Capture the cell that displays the provided text and extract its (X, Y) central coordinate. 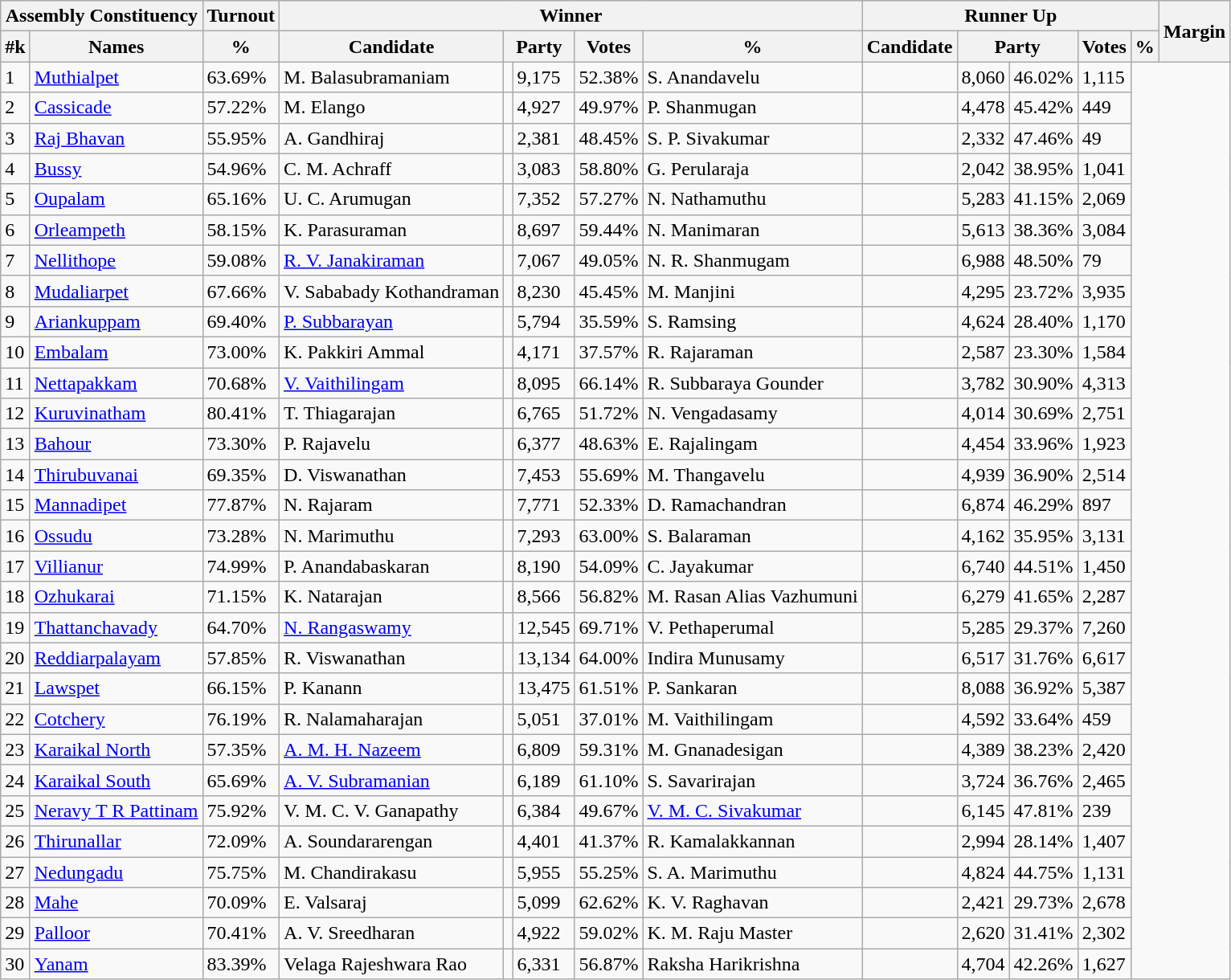
37.01% (609, 719)
8,566 (543, 597)
7,771 (543, 505)
55.95% (241, 138)
A. Soundararengan (392, 841)
66.14% (609, 383)
65.69% (241, 780)
5,099 (543, 903)
2,587 (984, 352)
R. Viswanathan (392, 658)
Muthialpet (116, 77)
3,131 (1104, 536)
6,279 (984, 597)
S. Ramsing (752, 321)
S. P. Sivakumar (752, 138)
3,935 (1104, 291)
3,724 (984, 780)
N. Rajaram (392, 505)
2,465 (1104, 780)
V. Pethaperumal (752, 627)
23.72% (1043, 291)
R. V. Janakiraman (392, 260)
8,230 (543, 291)
44.75% (1043, 872)
Raj Bhavan (116, 138)
3 (15, 138)
4,313 (1104, 383)
73.30% (241, 444)
36.90% (1043, 475)
Karaikal North (116, 749)
23.30% (1043, 352)
77.87% (241, 505)
Mudaliarpet (116, 291)
33.96% (1043, 444)
35.59% (609, 321)
41.65% (1043, 597)
24 (15, 780)
Oupalam (116, 199)
47.46% (1043, 138)
54.96% (241, 169)
28.40% (1043, 321)
11 (15, 383)
1,170 (1104, 321)
T. Thiagarajan (392, 414)
6,331 (543, 964)
4,295 (984, 291)
1,131 (1104, 872)
R. Nalamaharajan (392, 719)
61.51% (609, 688)
Runner Up (1011, 16)
13,475 (543, 688)
4 (15, 169)
Turnout (241, 16)
62.62% (609, 903)
69.35% (241, 475)
46.29% (1043, 505)
55.25% (609, 872)
1,041 (1104, 169)
9 (15, 321)
64.70% (241, 627)
V. M. C. V. Ganapathy (392, 811)
71.15% (241, 597)
P. Sankaran (752, 688)
Villianur (116, 566)
1,407 (1104, 841)
N. Vengadasamy (752, 414)
41.37% (609, 841)
C. Jayakumar (752, 566)
1,627 (1104, 964)
K. Natarajan (392, 597)
15 (15, 505)
48.50% (1043, 260)
36.92% (1043, 688)
33.64% (1043, 719)
52.33% (609, 505)
Karaikal South (116, 780)
4,389 (984, 749)
4,592 (984, 719)
D. Ramachandran (752, 505)
4,162 (984, 536)
41.15% (1043, 199)
5,794 (543, 321)
5,283 (984, 199)
6,988 (984, 260)
A. V. Subramanian (392, 780)
46.02% (1043, 77)
75.92% (241, 811)
49 (1104, 138)
V. Sababady Kothandraman (392, 291)
A. Gandhiraj (392, 138)
73.00% (241, 352)
Reddiarpalayam (116, 658)
58.80% (609, 169)
2,994 (984, 841)
2 (15, 108)
Bussy (116, 169)
31.76% (1043, 658)
38.23% (1043, 749)
Kuruvinatham (116, 414)
73.28% (241, 536)
58.15% (241, 230)
63.00% (609, 536)
M. Chandirakasu (392, 872)
S. Balaraman (752, 536)
449 (1104, 108)
A. V. Sreedharan (392, 933)
8,095 (543, 383)
12,545 (543, 627)
4,704 (984, 964)
M. Rasan Alias Vazhumuni (752, 597)
K. M. Raju Master (752, 933)
4,478 (984, 108)
Velaga Rajeshwara Rao (392, 964)
M. Manjini (752, 291)
U. C. Arumugan (392, 199)
45.45% (609, 291)
Ozhukarai (116, 597)
P. Kanann (392, 688)
Thirubuvanai (116, 475)
57.85% (241, 658)
1,584 (1104, 352)
6,874 (984, 505)
59.08% (241, 260)
10 (15, 352)
2,420 (1104, 749)
23 (15, 749)
83.39% (241, 964)
7 (15, 260)
6,740 (984, 566)
Thattanchavady (116, 627)
P. Shanmugan (752, 108)
59.31% (609, 749)
Nedungadu (116, 872)
Indira Munusamy (752, 658)
6,145 (984, 811)
Names (116, 47)
E. Rajalingam (752, 444)
Neravy T R Pattinam (116, 811)
2,332 (984, 138)
20 (15, 658)
P. Subbarayan (392, 321)
17 (15, 566)
M. Thangavelu (752, 475)
5,051 (543, 719)
Cotchery (116, 719)
27 (15, 872)
Orleampeth (116, 230)
1 (15, 77)
S. Savarirajan (752, 780)
80.41% (241, 414)
31.41% (1043, 933)
S. A. Marimuthu (752, 872)
8,697 (543, 230)
Nellithope (116, 260)
70.09% (241, 903)
28 (15, 903)
25 (15, 811)
2,514 (1104, 475)
N. R. Shanmugam (752, 260)
2,421 (984, 903)
48.63% (609, 444)
V. M. C. Sivakumar (752, 811)
30 (15, 964)
239 (1104, 811)
N. Rangaswamy (392, 627)
4,014 (984, 414)
22 (15, 719)
K. V. Raghavan (752, 903)
55.69% (609, 475)
38.95% (1043, 169)
30.90% (1043, 383)
6,189 (543, 780)
7,453 (543, 475)
7,293 (543, 536)
2,381 (543, 138)
Palloor (116, 933)
459 (1104, 719)
69.40% (241, 321)
48.45% (609, 138)
5 (15, 199)
6,517 (984, 658)
54.09% (609, 566)
4,922 (543, 933)
6,765 (543, 414)
26 (15, 841)
4,454 (984, 444)
6,809 (543, 749)
66.15% (241, 688)
12 (15, 414)
N. Marimuthu (392, 536)
Thirunallar (116, 841)
2,069 (1104, 199)
3,084 (1104, 230)
49.05% (609, 260)
63.69% (241, 77)
Nettapakkam (116, 383)
28.14% (1043, 841)
#k (15, 47)
57.27% (609, 199)
49.97% (609, 108)
P. Rajavelu (392, 444)
37.57% (609, 352)
64.00% (609, 658)
2,042 (984, 169)
51.72% (609, 414)
52.38% (609, 77)
3,083 (543, 169)
D. Viswanathan (392, 475)
21 (15, 688)
Raksha Harikrishna (752, 964)
G. Perularaja (752, 169)
2,287 (1104, 597)
Ariankuppam (116, 321)
79 (1104, 260)
74.99% (241, 566)
59.44% (609, 230)
4,927 (543, 108)
8,190 (543, 566)
8 (15, 291)
4,824 (984, 872)
13 (15, 444)
4,171 (543, 352)
9,175 (543, 77)
2,620 (984, 933)
N. Manimaran (752, 230)
30.69% (1043, 414)
13,134 (543, 658)
A. M. H. Nazeem (392, 749)
29.73% (1043, 903)
Mahe (116, 903)
N. Nathamuthu (752, 199)
18 (15, 597)
4,401 (543, 841)
M. Elango (392, 108)
2,302 (1104, 933)
57.22% (241, 108)
65.16% (241, 199)
1,450 (1104, 566)
Assembly Constituency (101, 16)
8,088 (984, 688)
75.75% (241, 872)
897 (1104, 505)
38.36% (1043, 230)
6,377 (543, 444)
Bahour (116, 444)
Mannadipet (116, 505)
6,617 (1104, 658)
5,387 (1104, 688)
29.37% (1043, 627)
6 (15, 230)
6,384 (543, 811)
5,613 (984, 230)
3,782 (984, 383)
69.71% (609, 627)
16 (15, 536)
29 (15, 933)
Cassicade (116, 108)
45.42% (1043, 108)
35.95% (1043, 536)
Winner (571, 16)
76.19% (241, 719)
44.51% (1043, 566)
K. Pakkiri Ammal (392, 352)
5,285 (984, 627)
M. Balasubramaniam (392, 77)
R. Rajaraman (752, 352)
V. Vaithilingam (392, 383)
M. Gnanadesigan (752, 749)
P. Anandabaskaran (392, 566)
14 (15, 475)
M. Vaithilingam (752, 719)
R. Kamalakkannan (752, 841)
67.66% (241, 291)
Ossudu (116, 536)
2,751 (1104, 414)
49.67% (609, 811)
1,923 (1104, 444)
56.87% (609, 964)
42.26% (1043, 964)
61.10% (609, 780)
Lawspet (116, 688)
7,067 (543, 260)
R. Subbaraya Gounder (752, 383)
E. Valsaraj (392, 903)
4,939 (984, 475)
59.02% (609, 933)
19 (15, 627)
S. Anandavelu (752, 77)
70.41% (241, 933)
5,955 (543, 872)
1,115 (1104, 77)
57.35% (241, 749)
36.76% (1043, 780)
7,352 (543, 199)
56.82% (609, 597)
72.09% (241, 841)
8,060 (984, 77)
7,260 (1104, 627)
Margin (1194, 31)
47.81% (1043, 811)
Embalam (116, 352)
C. M. Achraff (392, 169)
2,678 (1104, 903)
K. Parasuraman (392, 230)
70.68% (241, 383)
Yanam (116, 964)
4,624 (984, 321)
